From the cell containing the given text, extract its center point as (x, y) coordinate. 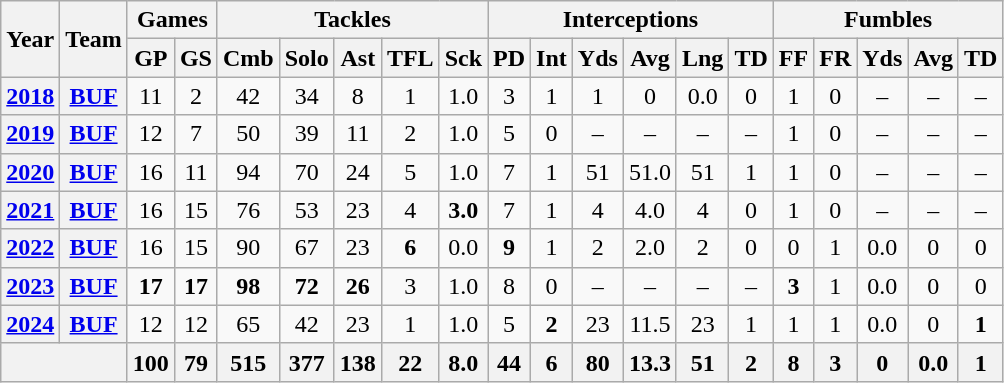
72 (306, 286)
44 (510, 362)
24 (358, 172)
13.3 (650, 362)
Solo (306, 58)
FR (836, 58)
Interceptions (631, 20)
2023 (30, 286)
65 (248, 324)
Int (552, 58)
98 (248, 286)
515 (248, 362)
GP (150, 58)
2018 (30, 96)
80 (598, 362)
26 (358, 286)
FF (793, 58)
50 (248, 134)
2022 (30, 248)
100 (150, 362)
76 (248, 210)
8.0 (463, 362)
377 (306, 362)
4.0 (650, 210)
Cmb (248, 58)
TFL (410, 58)
2020 (30, 172)
Tackles (352, 20)
51.0 (650, 172)
Games (172, 20)
39 (306, 134)
2021 (30, 210)
94 (248, 172)
90 (248, 248)
3.0 (463, 210)
Team (94, 39)
Year (30, 39)
22 (410, 362)
PD (510, 58)
Sck (463, 58)
67 (306, 248)
34 (306, 96)
Lng (702, 58)
2019 (30, 134)
9 (510, 248)
11.5 (650, 324)
2024 (30, 324)
53 (306, 210)
70 (306, 172)
79 (196, 362)
2.0 (650, 248)
GS (196, 58)
Ast (358, 58)
138 (358, 362)
Fumbles (888, 20)
